Determine the [x, y] coordinate at the center of the cell enclosing the given text.  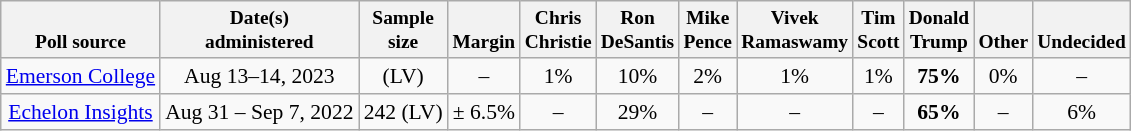
VivekRamaswamy [795, 30]
TimScott [878, 30]
Poll source [80, 30]
65% [939, 112]
2% [708, 76]
Aug 13–14, 2023 [259, 76]
ChrisChristie [558, 30]
Emerson College [80, 76]
75% [939, 76]
(LV) [404, 76]
Date(s)administered [259, 30]
0% [1004, 76]
242 (LV) [404, 112]
DonaldTrump [939, 30]
RonDeSantis [638, 30]
Aug 31 – Sep 7, 2022 [259, 112]
Other [1004, 30]
± 6.5% [484, 112]
Undecided [1082, 30]
Samplesize [404, 30]
Margin [484, 30]
29% [638, 112]
Echelon Insights [80, 112]
6% [1082, 112]
10% [638, 76]
MikePence [708, 30]
